Find where the given text appears and provide that cell's center as (x, y) coordinate. 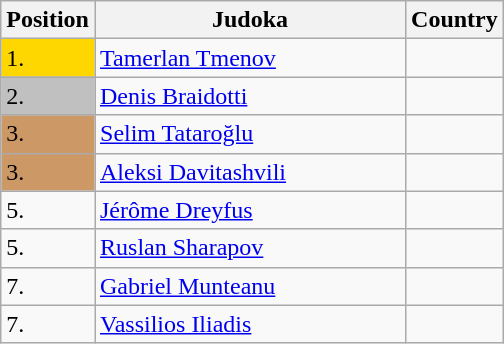
Gabriel Munteanu (250, 286)
Position (48, 20)
Vassilios Iliadis (250, 324)
Denis Braidotti (250, 96)
2. (48, 96)
Selim Tataroğlu (250, 134)
Judoka (250, 20)
Jérôme Dreyfus (250, 210)
Tamerlan Tmenov (250, 58)
Aleksi Davitashvili (250, 172)
Ruslan Sharapov (250, 248)
Country (455, 20)
1. (48, 58)
